Return the (x, y) coordinate for the center point of the cell that contains the specified text.  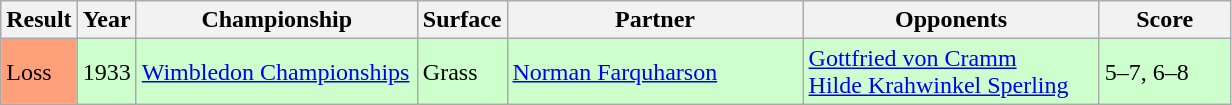
Championship (276, 20)
Loss (39, 72)
Norman Farquharson (655, 72)
5–7, 6–8 (1164, 72)
Year (106, 20)
Wimbledon Championships (276, 72)
Gottfried von Cramm Hilde Krahwinkel Sperling (951, 72)
Result (39, 20)
Opponents (951, 20)
Partner (655, 20)
Grass (462, 72)
Surface (462, 20)
1933 (106, 72)
Score (1164, 20)
